From the cell containing the given text, extract its center point as (x, y) coordinate. 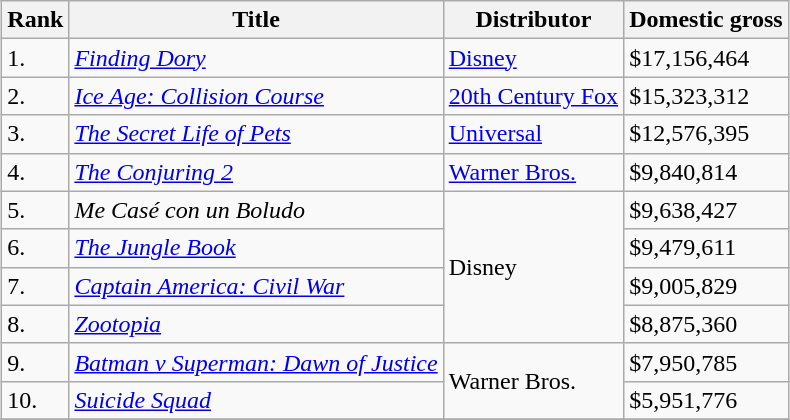
$9,005,829 (706, 286)
$7,950,785 (706, 362)
2. (36, 96)
Ice Age: Collision Course (256, 96)
Distributor (533, 20)
$15,323,312 (706, 96)
Finding Dory (256, 58)
$12,576,395 (706, 134)
Me Casé con un Boludo (256, 210)
The Jungle Book (256, 248)
Zootopia (256, 324)
$9,638,427 (706, 210)
$8,875,360 (706, 324)
1. (36, 58)
$9,479,611 (706, 248)
Rank (36, 20)
6. (36, 248)
$17,156,464 (706, 58)
8. (36, 324)
The Conjuring 2 (256, 172)
Suicide Squad (256, 400)
5. (36, 210)
20th Century Fox (533, 96)
4. (36, 172)
7. (36, 286)
3. (36, 134)
$9,840,814 (706, 172)
The Secret Life of Pets (256, 134)
Captain America: Civil War (256, 286)
Title (256, 20)
Universal (533, 134)
Batman v Superman: Dawn of Justice (256, 362)
10. (36, 400)
9. (36, 362)
Domestic gross (706, 20)
$5,951,776 (706, 400)
